Identify which cell holds the provided text, then report its [x, y] central coordinate. 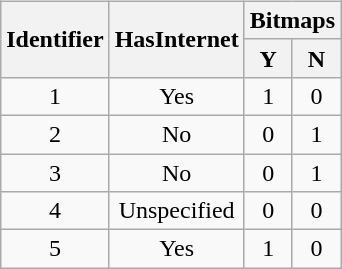
N [316, 58]
3 [55, 173]
Identifier [55, 39]
Bitmaps [292, 20]
5 [55, 249]
Unspecified [176, 211]
4 [55, 211]
2 [55, 134]
Y [268, 58]
HasInternet [176, 39]
